Pinpoint the cell where the given text exists, returning its [X, Y] midpoint coordinate. 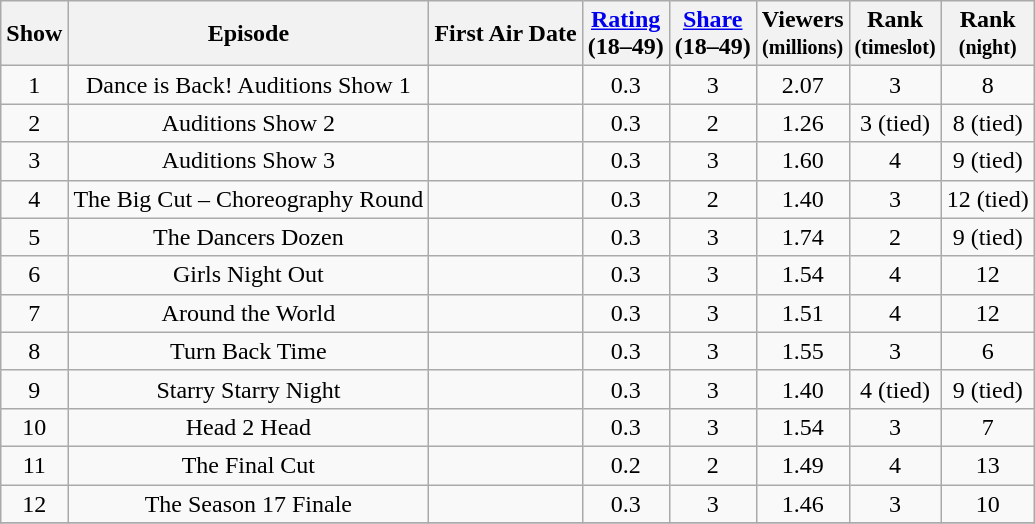
The Final Cut [248, 465]
Girls Night Out [248, 275]
1.51 [802, 313]
1.60 [802, 161]
13 [988, 465]
1.49 [802, 465]
Rank(night) [988, 34]
1.74 [802, 237]
Viewers(millions) [802, 34]
The Big Cut – Choreography Round [248, 199]
4 (tied) [895, 389]
8 (tied) [988, 123]
1.26 [802, 123]
5 [34, 237]
1.55 [802, 351]
Auditions Show 3 [248, 161]
First Air Date [506, 34]
Auditions Show 2 [248, 123]
Rating(18–49) [626, 34]
11 [34, 465]
Head 2 Head [248, 427]
Turn Back Time [248, 351]
Show [34, 34]
3 (tied) [895, 123]
Starry Starry Night [248, 389]
Around the World [248, 313]
Dance is Back! Auditions Show 1 [248, 85]
The Dancers Dozen [248, 237]
Share(18–49) [712, 34]
Episode [248, 34]
The Season 17 Finale [248, 503]
0.2 [626, 465]
9 [34, 389]
1.46 [802, 503]
Rank(timeslot) [895, 34]
2.07 [802, 85]
12 (tied) [988, 199]
1 [34, 85]
